Search for the cell housing the specified text and yield its [X, Y] center coordinate. 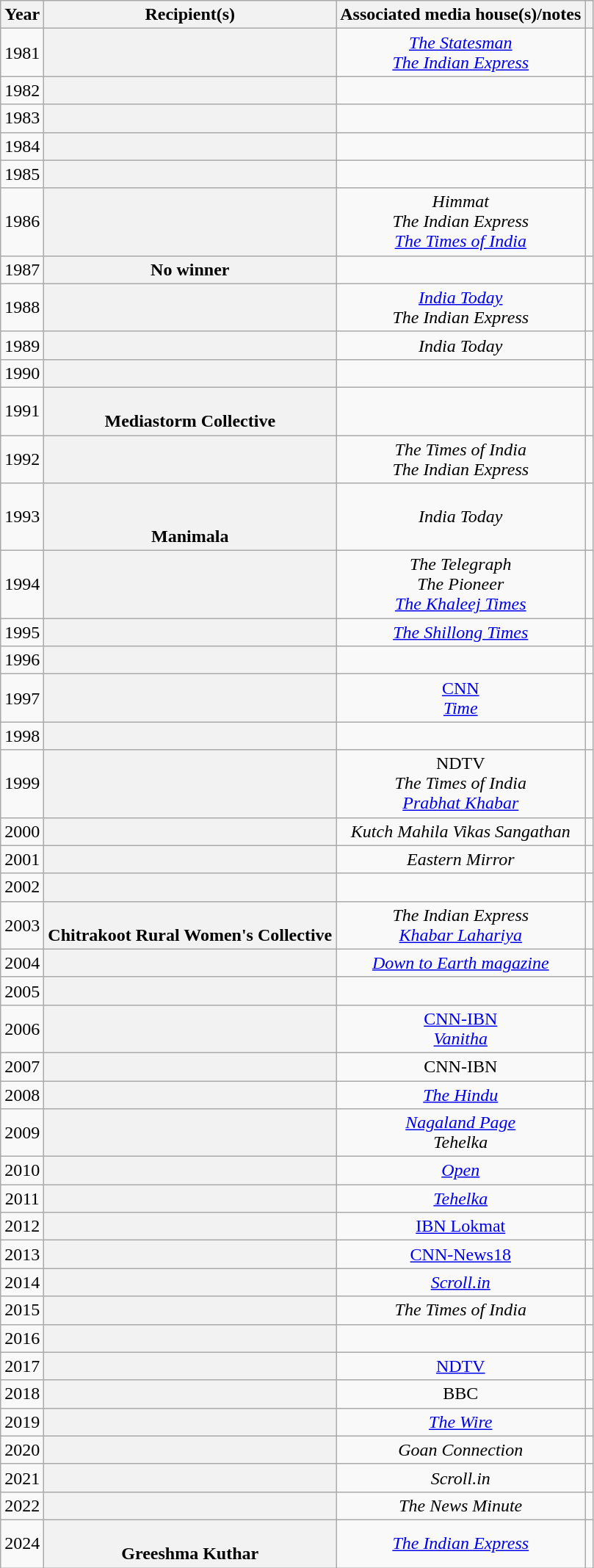
1996 [22, 660]
2015 [22, 1310]
HimmatThe Indian ExpressThe Times of India [461, 222]
1999 [22, 784]
2020 [22, 1450]
2022 [22, 1506]
Kutch Mahila Vikas Sangathan [461, 831]
Mediastorm Collective [190, 411]
CNNTime [461, 698]
The Wire [461, 1422]
Down to Earth magazine [461, 963]
Tehelka [461, 1199]
1998 [22, 736]
India TodayThe Indian Express [461, 307]
The Shillong Times [461, 632]
Goan Connection [461, 1450]
1989 [22, 345]
1982 [22, 90]
1988 [22, 307]
2014 [22, 1282]
1995 [22, 632]
The StatesmanThe Indian Express [461, 53]
1997 [22, 698]
1994 [22, 585]
The TelegraphThe PioneerThe Khaleej Times [461, 585]
The Indian Express [461, 1544]
2017 [22, 1366]
2001 [22, 859]
2008 [22, 1095]
2013 [22, 1254]
CNN-IBN [461, 1066]
NDTV [461, 1366]
2005 [22, 991]
2016 [22, 1338]
2007 [22, 1066]
1991 [22, 411]
The Hindu [461, 1095]
CNN-News18 [461, 1254]
1981 [22, 53]
2002 [22, 887]
1985 [22, 174]
Eastern Mirror [461, 859]
The Times of IndiaThe Indian Express [461, 458]
NDTVThe Times of IndiaPrabhat Khabar [461, 784]
The News Minute [461, 1506]
1987 [22, 270]
BBC [461, 1394]
2011 [22, 1199]
Manimala [190, 517]
2024 [22, 1544]
CNN-IBNVanitha [461, 1028]
2010 [22, 1171]
Open [461, 1171]
Greeshma Kuthar [190, 1544]
IBN Lokmat [461, 1226]
2004 [22, 963]
Chitrakoot Rural Women's Collective [190, 925]
1984 [22, 146]
2012 [22, 1226]
1993 [22, 517]
2018 [22, 1394]
Recipient(s) [190, 15]
2019 [22, 1422]
The Times of India [461, 1310]
2003 [22, 925]
1992 [22, 458]
1990 [22, 373]
No winner [190, 270]
2021 [22, 1478]
2006 [22, 1028]
1986 [22, 222]
2000 [22, 831]
The Indian ExpressKhabar Lahariya [461, 925]
Associated media house(s)/notes [461, 15]
Year [22, 15]
1983 [22, 118]
Nagaland PageTehelka [461, 1132]
2009 [22, 1132]
